Return the (x, y) coordinate for the center point of the cell that contains the specified text.  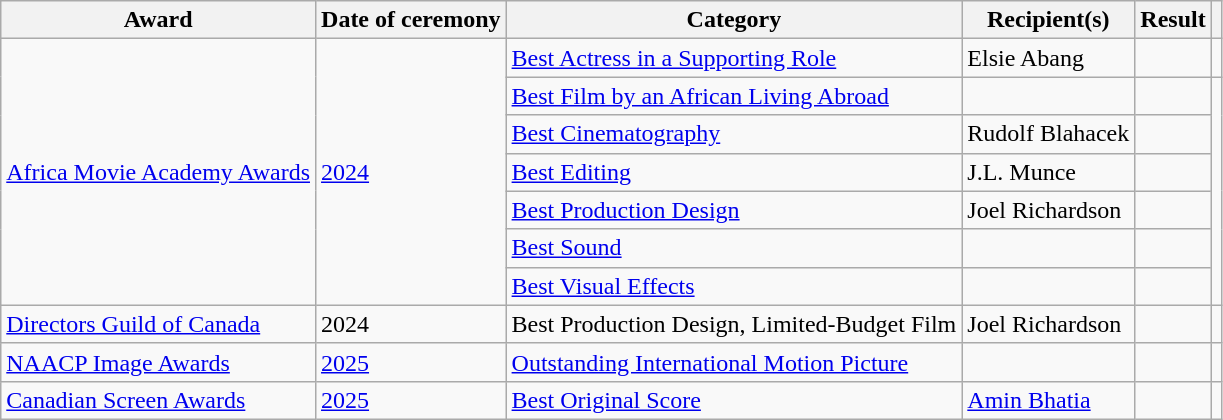
Best Editing (734, 172)
Elsie Abang (1048, 58)
Recipient(s) (1048, 20)
Directors Guild of Canada (158, 324)
Canadian Screen Awards (158, 400)
Best Actress in a Supporting Role (734, 58)
Best Original Score (734, 400)
Category (734, 20)
Best Cinematography (734, 134)
Amin Bhatia (1048, 400)
Best Production Design, Limited-Budget Film (734, 324)
Outstanding International Motion Picture (734, 362)
NAACP Image Awards (158, 362)
Best Film by an African Living Abroad (734, 96)
Best Production Design (734, 210)
Africa Movie Academy Awards (158, 172)
J.L. Munce (1048, 172)
Award (158, 20)
Date of ceremony (412, 20)
Rudolf Blahacek (1048, 134)
Result (1173, 20)
Best Sound (734, 248)
Best Visual Effects (734, 286)
